Return the [x, y] coordinate for the center point of the cell that contains the specified text.  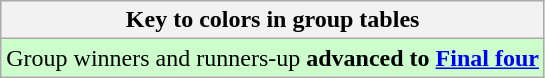
Key to colors in group tables [273, 20]
Group winners and runners-up advanced to Final four [273, 58]
